Provide the (x, y) coordinate of the cell's center where the given text is located.  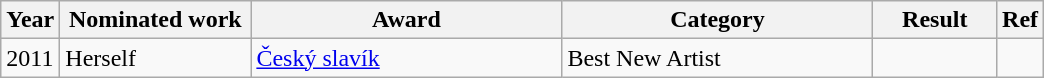
2011 (30, 58)
Český slavík (406, 58)
Best New Artist (718, 58)
Nominated work (156, 20)
Year (30, 20)
Ref (1020, 20)
Result (935, 20)
Award (406, 20)
Category (718, 20)
Herself (156, 58)
